Output the (X, Y) coordinate of the center of the cell containing the given text.  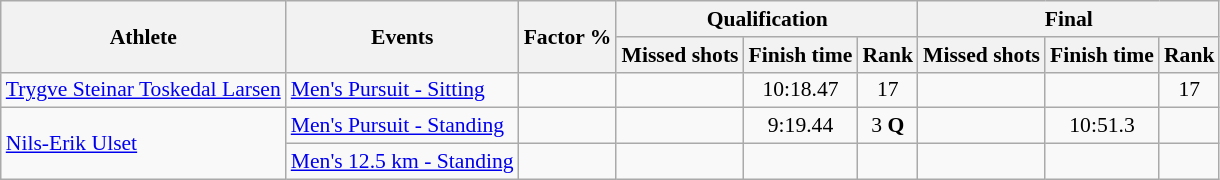
3 Q (888, 126)
Nils-Erik Ulset (144, 144)
Trygve Steinar Toskedal Larsen (144, 90)
10:51.3 (1102, 126)
10:18.47 (801, 90)
9:19.44 (801, 126)
Men's Pursuit - Sitting (402, 90)
Athlete (144, 36)
Men's Pursuit - Standing (402, 126)
Men's 12.5 km - Standing (402, 162)
Qualification (767, 19)
Factor % (568, 36)
Events (402, 36)
Final (1069, 19)
